For the text-containing cell, return its midpoint in (x, y) coordinate format. 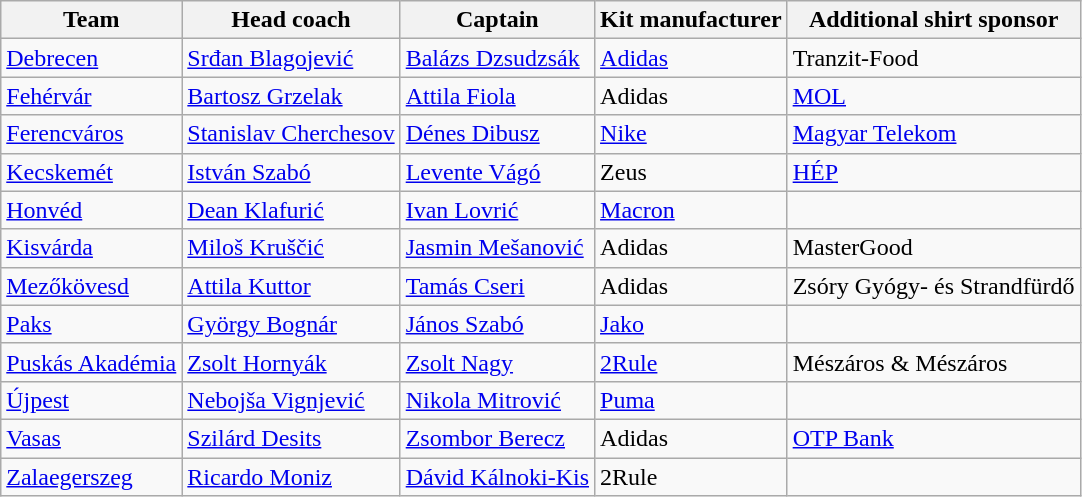
Szilárd Desits (291, 438)
Tamás Cseri (497, 286)
MOL (934, 96)
Attila Kuttor (291, 286)
István Szabó (291, 172)
Bartosz Grzelak (291, 96)
Ivan Lovrić (497, 210)
Additional shirt sponsor (934, 20)
Zalaegerszeg (92, 477)
Jako (692, 324)
Head coach (291, 20)
Ferencváros (92, 134)
Fehérvár (92, 96)
Vasas (92, 438)
Jasmin Mešanović (497, 248)
Srđan Blagojević (291, 58)
Team (92, 20)
György Bognár (291, 324)
OTP Bank (934, 438)
Kisvárda (92, 248)
Újpest (92, 400)
Nikola Mitrović (497, 400)
Nike (692, 134)
Dávid Kálnoki-Kis (497, 477)
Nebojša Vignjević (291, 400)
Tranzit-Food (934, 58)
Puskás Akadémia (92, 362)
Puma (692, 400)
Mezőkövesd (92, 286)
Debrecen (92, 58)
Mészáros & Mészáros (934, 362)
Captain (497, 20)
Attila Fiola (497, 96)
Ricardo Moniz (291, 477)
Dénes Dibusz (497, 134)
Zsombor Berecz (497, 438)
Paks (92, 324)
Macron (692, 210)
Levente Vágó (497, 172)
Stanislav Cherchesov (291, 134)
János Szabó (497, 324)
Dean Klafurić (291, 210)
Zsolt Hornyák (291, 362)
Miloš Kruščić (291, 248)
Zsolt Nagy (497, 362)
Balázs Dzsudzsák (497, 58)
Zsóry Gyógy- és Strandfürdő (934, 286)
Kit manufacturer (692, 20)
Kecskemét (92, 172)
HÉP (934, 172)
MasterGood (934, 248)
Honvéd (92, 210)
Zeus (692, 172)
Magyar Telekom (934, 134)
